Identify which cell holds the provided text, then report its (X, Y) central coordinate. 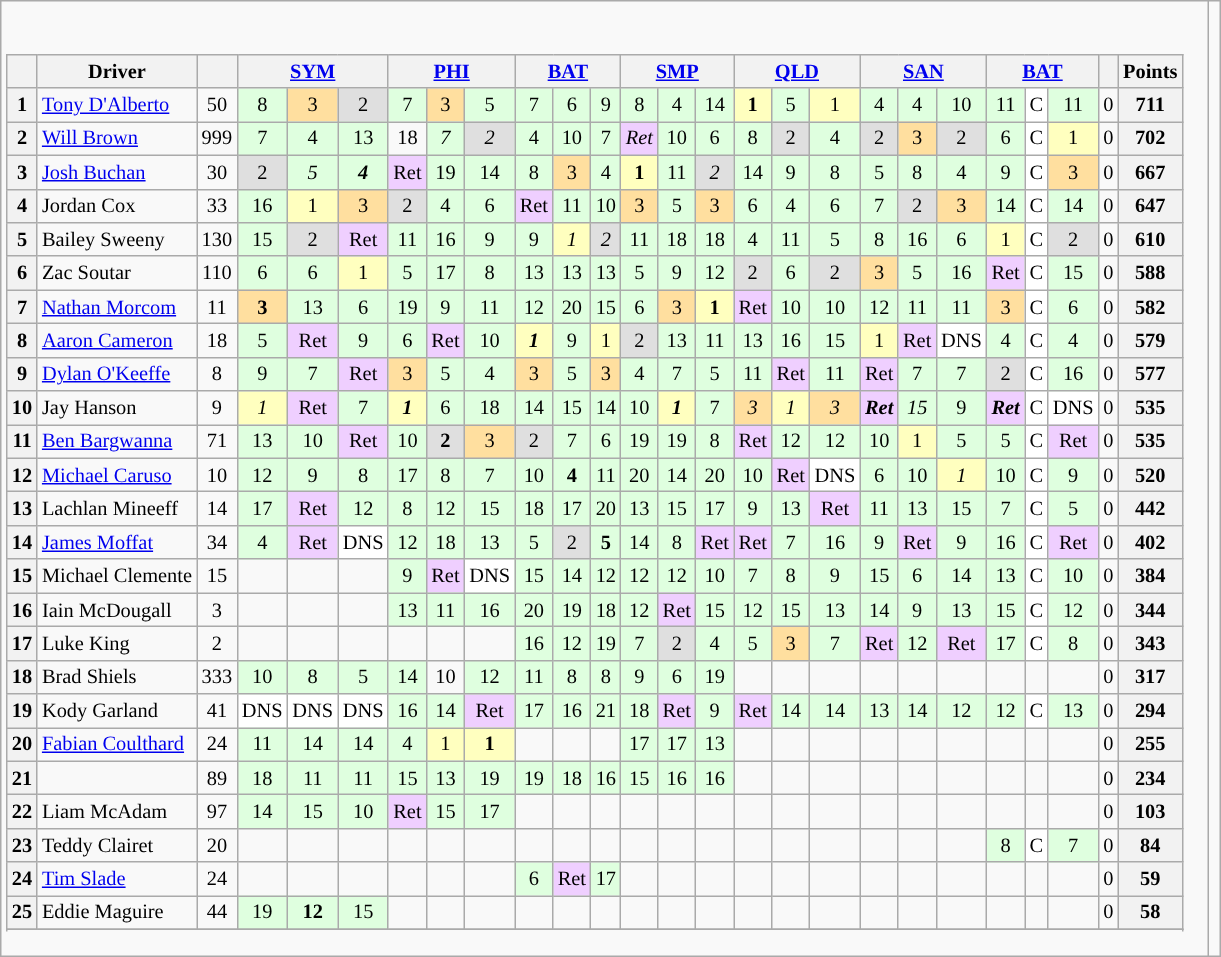
610 (1150, 240)
97 (217, 812)
34 (217, 543)
Dylan O'Keeffe (117, 374)
343 (1150, 644)
588 (1150, 273)
579 (1150, 341)
22 (22, 812)
402 (1150, 543)
Zac Soutar (117, 273)
Michael Clemente (117, 576)
103 (1150, 812)
QLD (797, 71)
110 (217, 273)
702 (1150, 139)
Fabian Coulthard (117, 745)
Josh Buchan (117, 172)
SAN (923, 71)
333 (217, 677)
582 (1150, 307)
Driver (117, 71)
999 (217, 139)
Lachlan Mineeff (117, 509)
Bailey Sweeny (117, 240)
Nathan Morcom (117, 307)
255 (1150, 745)
59 (1150, 879)
647 (1150, 206)
234 (1150, 778)
Jordan Cox (117, 206)
344 (1150, 610)
41 (217, 711)
Liam McAdam (117, 812)
SMP (678, 71)
33 (217, 206)
89 (217, 778)
317 (1150, 677)
711 (1150, 105)
130 (217, 240)
Luke King (117, 644)
71 (217, 442)
SYM (312, 71)
23 (22, 846)
44 (217, 913)
Michael Caruso (117, 475)
384 (1150, 576)
Will Brown (117, 139)
PHI (451, 71)
520 (1150, 475)
84 (1150, 846)
Brad Shiels (117, 677)
Teddy Clairet (117, 846)
Points (1150, 71)
50 (217, 105)
Tony D'Alberto (117, 105)
667 (1150, 172)
442 (1150, 509)
58 (1150, 913)
Jay Hanson (117, 408)
294 (1150, 711)
Tim Slade (117, 879)
Aaron Cameron (117, 341)
577 (1150, 374)
James Moffat (117, 543)
Iain McDougall (117, 610)
30 (217, 172)
Kody Garland (117, 711)
Eddie Maguire (117, 913)
25 (22, 913)
Ben Bargwanna (117, 442)
